Pinpoint the cell where the given text exists, returning its (X, Y) midpoint coordinate. 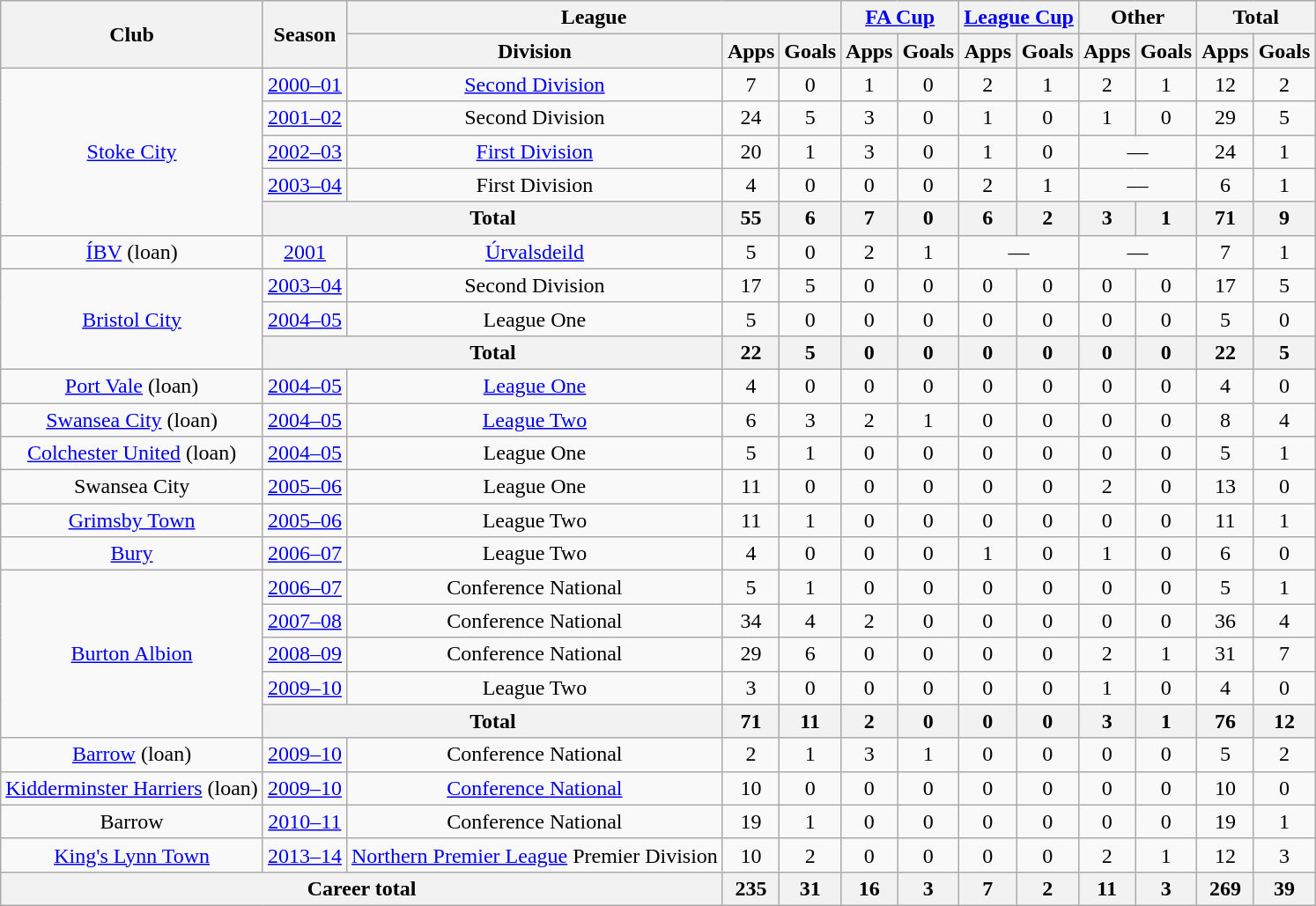
2010–11 (305, 821)
Swansea City (132, 487)
Other (1137, 18)
Swansea City (loan) (132, 420)
Bristol City (132, 319)
Stoke City (132, 151)
39 (1284, 888)
34 (750, 621)
13 (1225, 487)
Bury (132, 554)
Career total (362, 888)
Club (132, 34)
2001–02 (305, 118)
Season (305, 34)
235 (750, 888)
9 (1284, 218)
36 (1225, 621)
20 (750, 151)
2008–09 (305, 654)
Northern Premier League Premier Division (534, 855)
Úrvalsdeild (534, 252)
2002–03 (305, 151)
76 (1225, 721)
King's Lynn Town (132, 855)
FA Cup (900, 18)
2013–14 (305, 855)
ÍBV (loan) (132, 252)
2000–01 (305, 85)
Barrow (132, 821)
8 (1225, 420)
League (594, 18)
Barrow (loan) (132, 755)
Colchester United (loan) (132, 453)
2007–08 (305, 621)
League Cup (1019, 18)
Grimsby Town (132, 520)
16 (869, 888)
2001 (305, 252)
269 (1225, 888)
Kidderminster Harriers (loan) (132, 788)
Port Vale (loan) (132, 386)
Division (534, 51)
55 (750, 218)
Burton Albion (132, 654)
